Scan for the cell matching the given text and deliver its [x, y] coordinate at center. 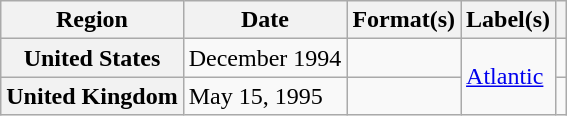
Date [265, 20]
Atlantic [508, 77]
May 15, 1995 [265, 96]
Region [92, 20]
Format(s) [404, 20]
United Kingdom [92, 96]
Label(s) [508, 20]
United States [92, 58]
December 1994 [265, 58]
